Locate the cell with the specified text and output its [X, Y] center coordinate. 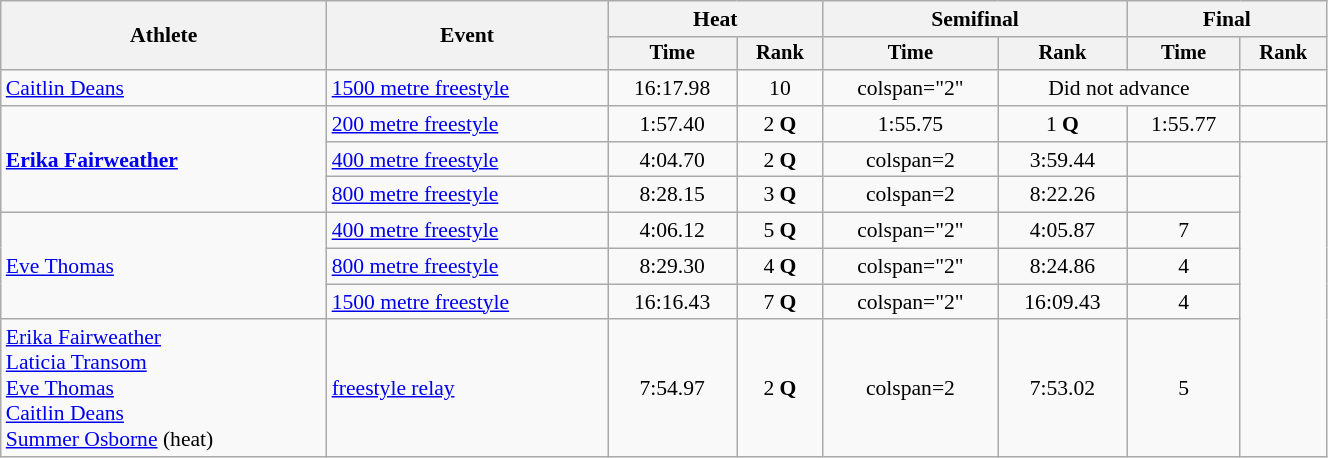
4:04.70 [672, 160]
Semifinal [975, 19]
7:53.02 [1062, 389]
5 Q [780, 231]
Erika Fairweather [164, 160]
16:16.43 [672, 302]
4 Q [780, 267]
freestyle relay [468, 389]
Heat [716, 19]
Erika FairweatherLaticia TransomEve ThomasCaitlin DeansSummer Osborne (heat) [164, 389]
4:06.12 [672, 231]
Did not advance [1119, 88]
8:24.86 [1062, 267]
Caitlin Deans [164, 88]
Final [1226, 19]
8:28.15 [672, 195]
8:22.26 [1062, 195]
16:17.98 [672, 88]
3 Q [780, 195]
Event [468, 36]
10 [780, 88]
5 [1184, 389]
Eve Thomas [164, 266]
1:55.77 [1184, 124]
16:09.43 [1062, 302]
1 Q [1062, 124]
4:05.87 [1062, 231]
7 [1184, 231]
200 metre freestyle [468, 124]
3:59.44 [1062, 160]
7 Q [780, 302]
1:57.40 [672, 124]
8:29.30 [672, 267]
7:54.97 [672, 389]
Athlete [164, 36]
1:55.75 [910, 124]
